Provide the [x, y] coordinate of the cell's center where the given text is located.  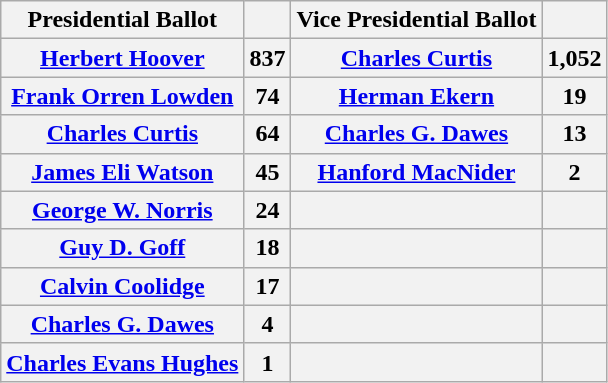
24 [268, 210]
Hanford MacNider [416, 172]
45 [268, 172]
George W. Norris [122, 210]
18 [268, 248]
Vice Presidential Ballot [416, 20]
17 [268, 286]
Frank Orren Lowden [122, 96]
2 [574, 172]
19 [574, 96]
Presidential Ballot [122, 20]
837 [268, 58]
1 [268, 362]
74 [268, 96]
1,052 [574, 58]
Herman Ekern [416, 96]
13 [574, 134]
4 [268, 324]
Calvin Coolidge [122, 286]
Herbert Hoover [122, 58]
Charles Evans Hughes [122, 362]
64 [268, 134]
James Eli Watson [122, 172]
Guy D. Goff [122, 248]
